Locate the cell with the specified text and output its (X, Y) center coordinate. 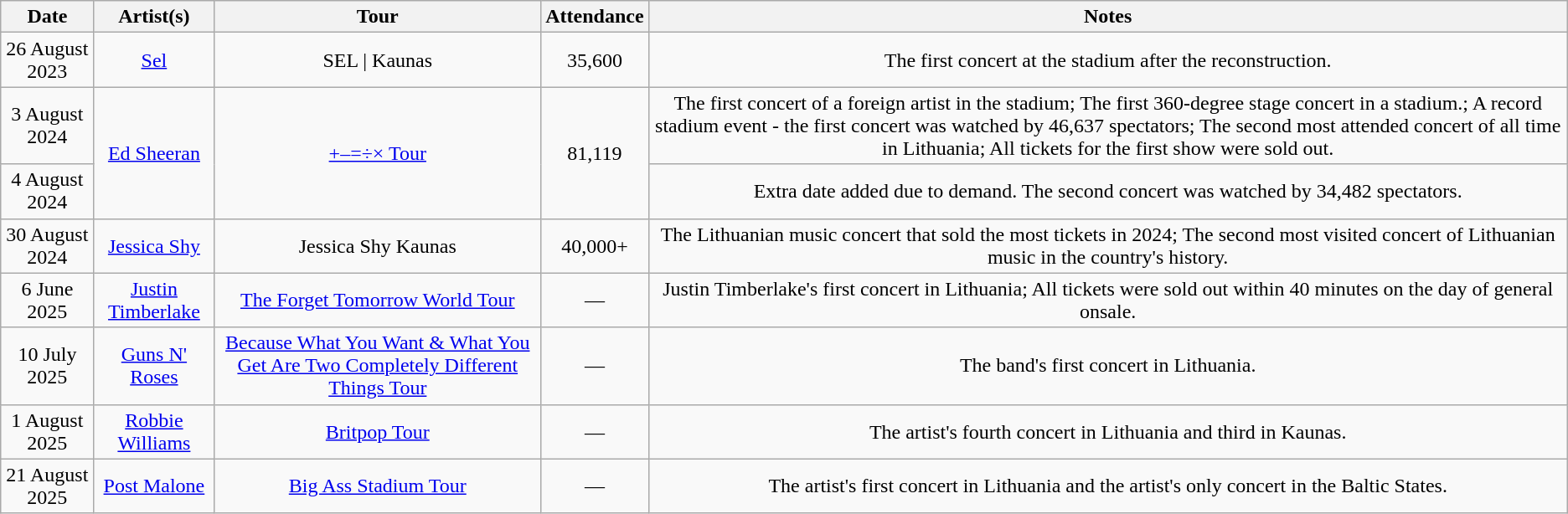
40,000+ (595, 246)
+–=÷× Tour (378, 152)
26 August 2023 (47, 60)
21 August 2025 (47, 486)
Notes (1107, 17)
The band's first concert in Lithuania. (1107, 366)
Artist(s) (154, 17)
Sel (154, 60)
81,119 (595, 152)
The Lithuanian music concert that sold the most tickets in 2024; The second most visited concert of Lithuanian music in the country's history. (1107, 246)
30 August 2024 (47, 246)
Britpop Tour (378, 432)
Robbie Williams (154, 432)
1 August 2025 (47, 432)
The artist's fourth concert in Lithuania and third in Kaunas. (1107, 432)
Post Malone (154, 486)
The Forget Tomorrow World Tour (378, 300)
Extra date added due to demand. The second concert was watched by 34,482 spectators. (1107, 191)
SEL | Kaunas (378, 60)
Big Ass Stadium Tour (378, 486)
Because What You Want & What You Get Are Two Completely Different Things Tour (378, 366)
Date (47, 17)
Tour (378, 17)
The first concert at the stadium after the reconstruction. (1107, 60)
3 August 2024 (47, 126)
Ed Sheeran (154, 152)
35,600 (595, 60)
4 August 2024 (47, 191)
Guns N' Roses (154, 366)
Jessica Shy Kaunas (378, 246)
Justin Timberlake (154, 300)
The artist's first concert in Lithuania and the artist's only concert in the Baltic States. (1107, 486)
Justin Timberlake's first concert in Lithuania; All tickets were sold out within 40 minutes on the day of general onsale. (1107, 300)
Attendance (595, 17)
10 July 2025 (47, 366)
Jessica Shy (154, 246)
6 June 2025 (47, 300)
